For the text-containing cell, return its midpoint in (x, y) coordinate format. 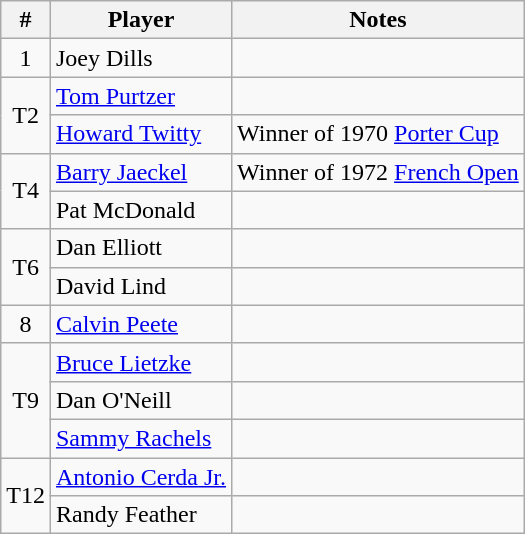
T12 (26, 496)
8 (26, 324)
T2 (26, 115)
1 (26, 58)
Calvin Peete (140, 324)
Sammy Rachels (140, 438)
Notes (378, 20)
T9 (26, 400)
Winner of 1972 French Open (378, 172)
Pat McDonald (140, 210)
# (26, 20)
Dan O'Neill (140, 400)
Winner of 1970 Porter Cup (378, 134)
Howard Twitty (140, 134)
Tom Purtzer (140, 96)
David Lind (140, 286)
Randy Feather (140, 515)
Dan Elliott (140, 248)
Bruce Lietzke (140, 362)
T6 (26, 267)
T4 (26, 191)
Joey Dills (140, 58)
Antonio Cerda Jr. (140, 477)
Player (140, 20)
Barry Jaeckel (140, 172)
